Search for the cell housing the specified text and yield its (x, y) center coordinate. 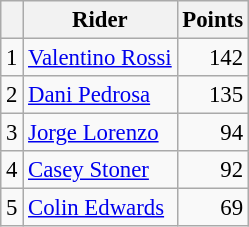
4 (12, 170)
Valentino Rossi (100, 58)
Colin Edwards (100, 208)
1 (12, 58)
Jorge Lorenzo (100, 133)
69 (212, 208)
2 (12, 95)
Points (212, 20)
135 (212, 95)
94 (212, 133)
Casey Stoner (100, 170)
5 (12, 208)
Rider (100, 20)
142 (212, 58)
3 (12, 133)
Dani Pedrosa (100, 95)
92 (212, 170)
